Capture the cell that displays the provided text and extract its [x, y] central coordinate. 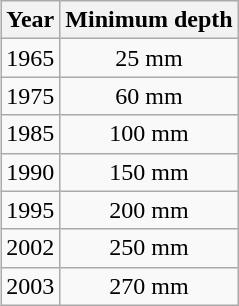
200 mm [149, 210]
2003 [30, 286]
1990 [30, 172]
Year [30, 20]
1975 [30, 96]
1995 [30, 210]
250 mm [149, 248]
Minimum depth [149, 20]
1985 [30, 134]
2002 [30, 248]
60 mm [149, 96]
270 mm [149, 286]
1965 [30, 58]
100 mm [149, 134]
25 mm [149, 58]
150 mm [149, 172]
